Determine the [X, Y] coordinate at the center of the cell enclosing the given text.  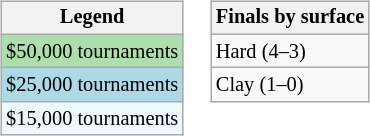
Finals by surface [290, 18]
Clay (1–0) [290, 85]
$15,000 tournaments [92, 119]
Hard (4–3) [290, 51]
$25,000 tournaments [92, 85]
$50,000 tournaments [92, 51]
Legend [92, 18]
